Determine the (X, Y) coordinate at the center of the cell enclosing the given text.  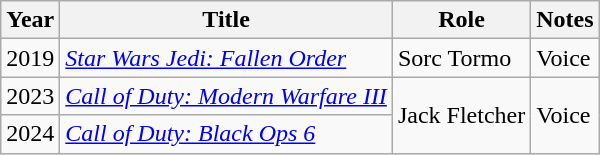
Role (461, 20)
Notes (565, 20)
2023 (30, 96)
Call of Duty: Black Ops 6 (226, 134)
Call of Duty: Modern Warfare III (226, 96)
2019 (30, 58)
Star Wars Jedi: Fallen Order (226, 58)
Year (30, 20)
2024 (30, 134)
Sorc Tormo (461, 58)
Jack Fletcher (461, 115)
Title (226, 20)
